Pinpoint the cell where the given text exists, returning its [X, Y] midpoint coordinate. 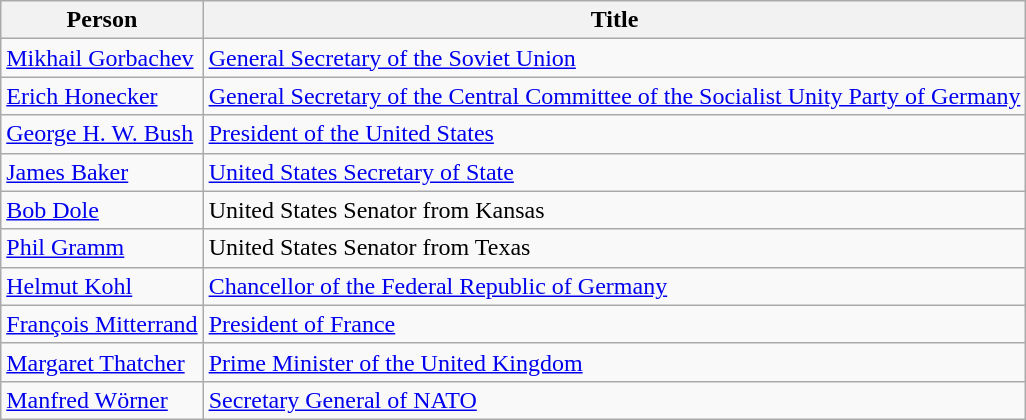
Person [102, 20]
Prime Minister of the United Kingdom [614, 362]
General Secretary of the Soviet Union [614, 58]
United States Senator from Texas [614, 248]
President of France [614, 324]
Mikhail Gorbachev [102, 58]
Secretary General of NATO [614, 400]
General Secretary of the Central Committee of the Socialist Unity Party of Germany [614, 96]
Chancellor of the Federal Republic of Germany [614, 286]
President of the United States [614, 134]
Helmut Kohl [102, 286]
Margaret Thatcher [102, 362]
Title [614, 20]
United States Senator from Kansas [614, 210]
Bob Dole [102, 210]
James Baker [102, 172]
Manfred Wörner [102, 400]
François Mitterrand [102, 324]
Erich Honecker [102, 96]
Phil Gramm [102, 248]
George H. W. Bush [102, 134]
United States Secretary of State [614, 172]
